Pinpoint the cell where the given text exists, returning its (X, Y) midpoint coordinate. 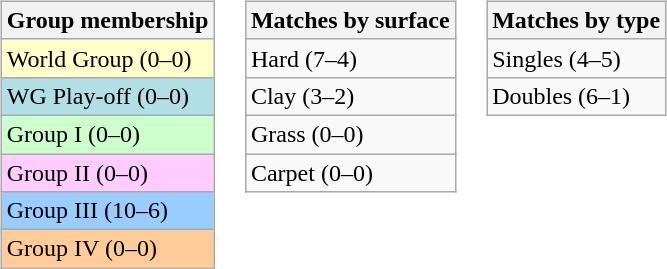
Singles (4–5) (576, 58)
World Group (0–0) (108, 58)
Group I (0–0) (108, 134)
WG Play-off (0–0) (108, 96)
Clay (3–2) (350, 96)
Doubles (6–1) (576, 96)
Matches by surface (350, 20)
Hard (7–4) (350, 58)
Matches by type (576, 20)
Group III (10–6) (108, 211)
Group II (0–0) (108, 173)
Group membership (108, 20)
Group IV (0–0) (108, 249)
Grass (0–0) (350, 134)
Carpet (0–0) (350, 173)
